For the text-containing cell, return its midpoint in [x, y] coordinate format. 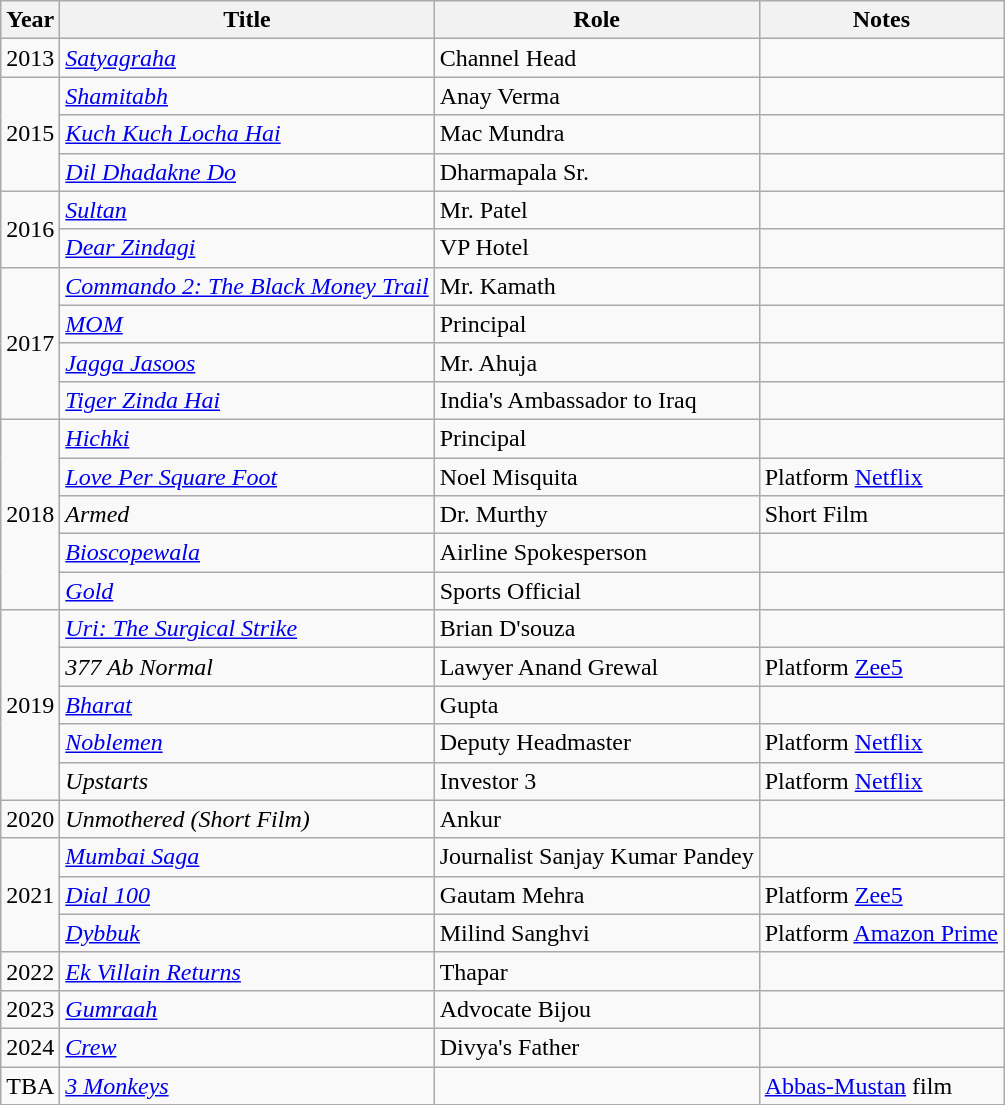
Title [247, 20]
Advocate Bijou [596, 1009]
Dil Dhadakne Do [247, 172]
Sultan [247, 210]
Bioscopewala [247, 553]
3 Monkeys [247, 1085]
Sports Official [596, 591]
Noblemen [247, 743]
Jagga Jasoos [247, 362]
2015 [30, 134]
Notes [881, 20]
MOM [247, 324]
Gautam Mehra [596, 895]
Mr. Ahuja [596, 362]
Milind Sanghvi [596, 933]
Divya's Father [596, 1047]
Mumbai Saga [247, 857]
Mr. Kamath [596, 286]
Abbas-Mustan film [881, 1085]
2023 [30, 1009]
Dial 100 [247, 895]
Ankur [596, 819]
Platform Amazon Prime [881, 933]
Airline Spokesperson [596, 553]
Thapar [596, 971]
Uri: The Surgical Strike [247, 629]
Gumraah [247, 1009]
2022 [30, 971]
Investor 3 [596, 781]
2021 [30, 895]
2016 [30, 229]
Year [30, 20]
Bharat [247, 705]
Crew [247, 1047]
Ek Villain Returns [247, 971]
Hichki [247, 438]
2020 [30, 819]
Role [596, 20]
2018 [30, 514]
Love Per Square Foot [247, 477]
Channel Head [596, 58]
377 Ab Normal [247, 667]
Gupta [596, 705]
Satyagraha [247, 58]
India's Ambassador to Iraq [596, 400]
Tiger Zinda Hai [247, 400]
Anay Verma [596, 96]
VP Hotel [596, 248]
Lawyer Anand Grewal [596, 667]
Commando 2: The Black Money Trail [247, 286]
Brian D'souza [596, 629]
2013 [30, 58]
2019 [30, 705]
2017 [30, 343]
Shamitabh [247, 96]
Dharmapala Sr. [596, 172]
Deputy Headmaster [596, 743]
Short Film [881, 515]
Dear Zindagi [247, 248]
Journalist Sanjay Kumar Pandey [596, 857]
Kuch Kuch Locha Hai [247, 134]
Gold [247, 591]
Noel Misquita [596, 477]
Dr. Murthy [596, 515]
Armed [247, 515]
2024 [30, 1047]
Mr. Patel [596, 210]
Unmothered (Short Film) [247, 819]
Dybbuk [247, 933]
Mac Mundra [596, 134]
TBA [30, 1085]
Upstarts [247, 781]
